Determine the (X, Y) coordinate at the center of the cell enclosing the given text.  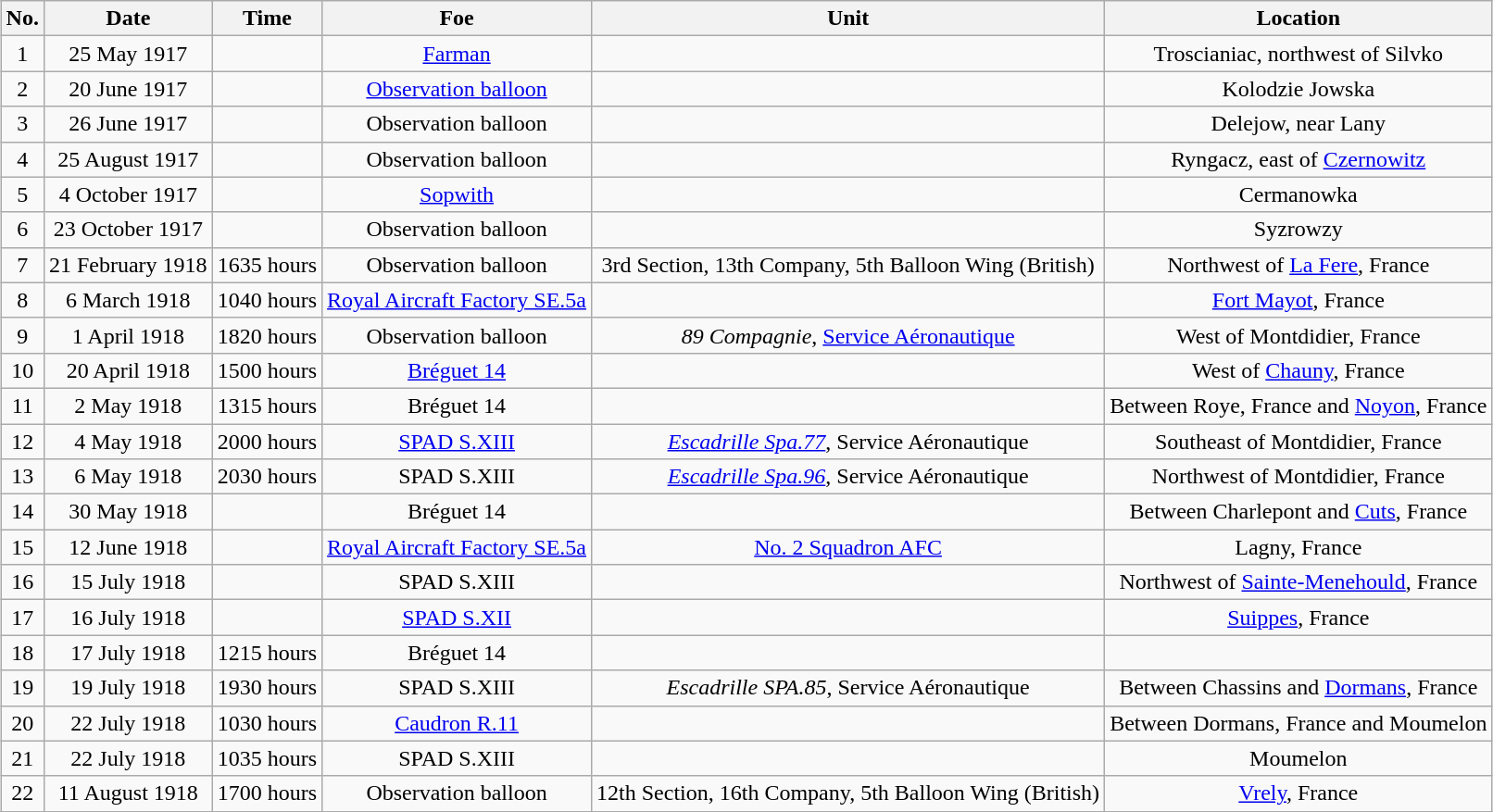
15 (22, 547)
1215 hours (267, 653)
1930 hours (267, 688)
7 (22, 265)
Foe (458, 19)
2 May 1918 (128, 406)
30 May 1918 (128, 512)
Northwest of Montdidier, France (1299, 477)
Cermanowka (1299, 194)
6 (22, 230)
Date (128, 19)
1820 hours (267, 335)
Between Charlepont and Cuts, France (1299, 512)
15 July 1918 (128, 582)
Between Roye, France and Noyon, France (1299, 406)
Between Dormans, France and Moumelon (1299, 723)
10 (22, 370)
12 (22, 442)
Delejow, near Lany (1299, 124)
Kolodzie Jowska (1299, 89)
14 (22, 512)
25 August 1917 (128, 159)
17 July 1918 (128, 653)
1315 hours (267, 406)
2 (22, 89)
2030 hours (267, 477)
Syzrowzy (1299, 230)
20 April 1918 (128, 370)
Lagny, France (1299, 547)
17 (22, 618)
23 October 1917 (128, 230)
1030 hours (267, 723)
Farman (458, 54)
Northwest of Sainte-Menehould, France (1299, 582)
20 June 1917 (128, 89)
Location (1299, 19)
5 (22, 194)
No. (22, 19)
16 (22, 582)
1035 hours (267, 758)
20 (22, 723)
Moumelon (1299, 758)
6 March 1918 (128, 300)
6 May 1918 (128, 477)
Time (267, 19)
8 (22, 300)
Escadrille Spa.96, Service Aéronautique (848, 477)
4 (22, 159)
13 (22, 477)
Fort Mayot, France (1299, 300)
Southeast of Montdidier, France (1299, 442)
12th Section, 16th Company, 5th Balloon Wing (British) (848, 793)
3rd Section, 13th Company, 5th Balloon Wing (British) (848, 265)
21 February 1918 (128, 265)
4 May 1918 (128, 442)
West of Chauny, France (1299, 370)
1 (22, 54)
2000 hours (267, 442)
Troscianiac, northwest of Silvko (1299, 54)
19 (22, 688)
Suippes, France (1299, 618)
3 (22, 124)
1040 hours (267, 300)
Northwest of La Fere, France (1299, 265)
Vrely, France (1299, 793)
Between Chassins and Dormans, France (1299, 688)
1635 hours (267, 265)
Escadrille Spa.77, Service Aéronautique (848, 442)
Unit (848, 19)
89 Compagnie, Service Aéronautique (848, 335)
9 (22, 335)
1500 hours (267, 370)
1700 hours (267, 793)
West of Montdidier, France (1299, 335)
21 (22, 758)
19 July 1918 (128, 688)
SPAD S.XII (458, 618)
22 (22, 793)
1 April 1918 (128, 335)
Sopwith (458, 194)
25 May 1917 (128, 54)
No. 2 Squadron AFC (848, 547)
Caudron R.11 (458, 723)
18 (22, 653)
Ryngacz, east of Czernowitz (1299, 159)
11 August 1918 (128, 793)
12 June 1918 (128, 547)
16 July 1918 (128, 618)
11 (22, 406)
26 June 1917 (128, 124)
4 October 1917 (128, 194)
Escadrille SPA.85, Service Aéronautique (848, 688)
